Provide the [x, y] coordinate of the cell's center where the given text is located.  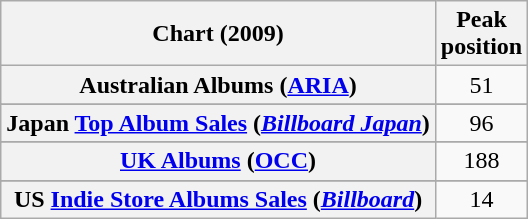
Japan Top Album Sales (Billboard Japan) [218, 123]
US Indie Store Albums Sales (Billboard) [218, 199]
Peakposition [481, 34]
14 [481, 199]
UK Albums (OCC) [218, 161]
Chart (2009) [218, 34]
Australian Albums (ARIA) [218, 85]
188 [481, 161]
51 [481, 85]
96 [481, 123]
